Extract the [x, y] coordinate from the center of the cell holding the provided text.  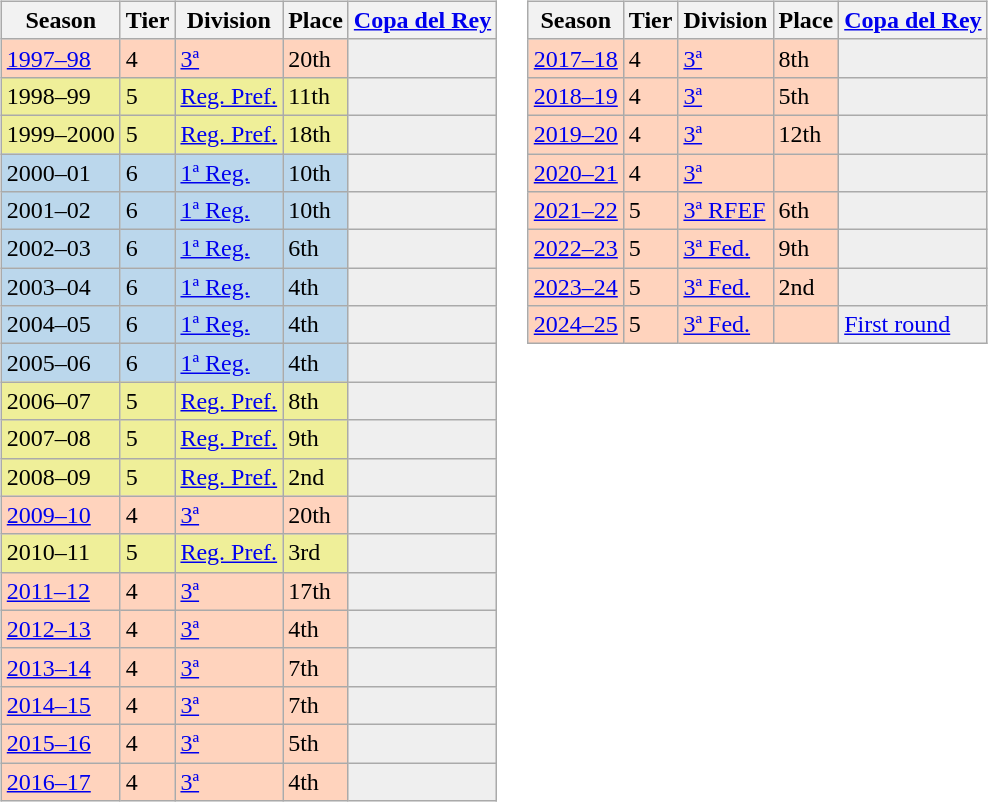
2019–20 [576, 134]
2015–16 [60, 743]
3rd [316, 553]
2017–18 [576, 58]
2022–23 [576, 249]
2008–09 [60, 477]
2023–24 [576, 287]
2018–19 [576, 96]
2013–14 [60, 667]
2004–05 [60, 325]
2003–04 [60, 287]
2011–12 [60, 591]
1998–99 [60, 96]
17th [316, 591]
2001–02 [60, 211]
2006–07 [60, 401]
First round [913, 325]
2007–08 [60, 439]
2016–17 [60, 781]
12th [806, 134]
2009–10 [60, 515]
2024–25 [576, 325]
2010–11 [60, 553]
2014–15 [60, 705]
2012–13 [60, 629]
3ª RFEF [726, 211]
1997–98 [60, 58]
2021–22 [576, 211]
1999–2000 [60, 134]
18th [316, 134]
2000–01 [60, 173]
2005–06 [60, 363]
11th [316, 96]
2002–03 [60, 249]
2020–21 [576, 173]
